Pinpoint the cell where the given text exists, returning its (X, Y) midpoint coordinate. 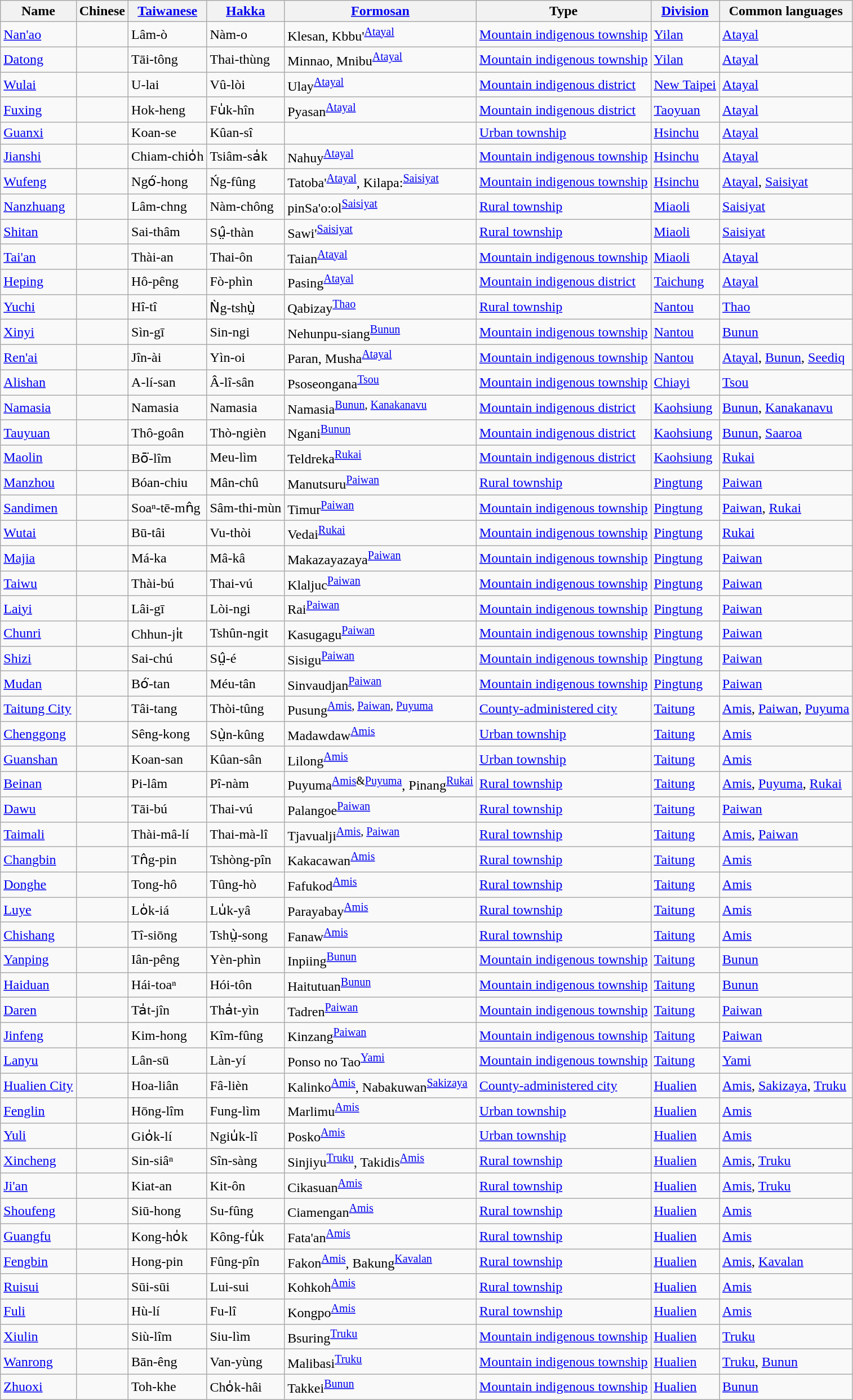
Mâ-kâ (246, 558)
Hualien City (38, 1086)
Sṳ̂-é (246, 658)
Ji'an (38, 1186)
TaianAtayal (381, 257)
Chiayi (685, 382)
Kông-fu̍k (246, 1237)
Hái-toaⁿ (168, 985)
Hoa-liân (168, 1086)
Lâm-ò (168, 35)
Iân-pêng (168, 960)
Guangfu (38, 1237)
Su-fûng (246, 1211)
Alishan (38, 382)
Lâm-chng (168, 206)
Sai-thâm (168, 232)
Siù-lîm (168, 1337)
Fuli (38, 1312)
Fenglin (38, 1110)
Jîn-ài (168, 357)
Làn-yí (246, 1061)
Tauyuan (38, 433)
MalibasiTruku (381, 1362)
Fung-lìm (246, 1110)
Taitung City (38, 709)
Kong-ho̍k (168, 1237)
Kit-ôn (246, 1186)
Hong-pin (168, 1261)
Tûng-hò (246, 885)
Tshûn-ngit (246, 633)
Kiat-an (168, 1186)
Tāi-bú (168, 809)
Ren'ai (38, 357)
Hô-pêng (168, 282)
Mudan (38, 684)
Pî-nàm (246, 785)
Chhun-ji̍t (168, 633)
TadrenPaiwan (381, 1010)
Vu-thòi (246, 533)
Thô-goân (168, 433)
TjavualjiAmis, Paiwan (381, 834)
Tshòng-pîn (246, 860)
Soaⁿ-tē-mn̂g (168, 508)
Bō͘-lîm (168, 458)
KohkohAmis (381, 1286)
Thài-mâ-lí (168, 834)
Taoyuan (685, 109)
Hok-heng (168, 109)
Wufeng (38, 181)
Beinan (38, 785)
Thài-an (168, 257)
Sin-siâⁿ (168, 1161)
SinvaudjanPaiwan (381, 684)
Yuchi (38, 307)
Type (563, 11)
KlaljucPaiwan (381, 584)
Division (685, 11)
Taiwanese (168, 11)
Tha̍t-yìn (246, 1010)
Sìn-gī (168, 333)
Yèn-phìn (246, 960)
KakacawanAmis (381, 860)
Kûan-sî (246, 133)
Zhuoxi (38, 1386)
RaiPaiwan (381, 609)
UlayAtayal (381, 85)
Ńg-fûng (246, 181)
Hù-lí (168, 1312)
Lòi-ngi (246, 609)
Paran, MushaAtayal (381, 357)
Wutai (38, 533)
Tatoba'Atayal, Kilapa:Saisiyat (381, 181)
Thai-ôn (246, 257)
Bunun, Kanakanavu (786, 408)
KasugaguPaiwan (381, 633)
Taichung (685, 282)
Vû-lòi (246, 85)
KinzangPaiwan (381, 1036)
Pi-lâm (168, 785)
ManutsuruPaiwan (381, 482)
Sin-ngi (246, 333)
Sūi-sūi (168, 1286)
Atayal, Saisiyat (786, 181)
Hî-tî (168, 307)
Nàm-o (246, 35)
Jianshi (38, 157)
Amis, Paiwan, Puyuma (786, 709)
Sîn-sàng (246, 1161)
BsuringTruku (381, 1337)
Ruisui (38, 1286)
Guanshan (38, 759)
Hakka (246, 11)
Ngó͘-hong (168, 181)
Fu-lî (246, 1312)
NahuyAtayal (381, 157)
Tâi-tang (168, 709)
A-lí-san (168, 382)
Koan-san (168, 759)
CikasuanAmis (381, 1186)
Lu̍k-yâ (246, 910)
Wulai (38, 85)
Shizi (38, 658)
Koan-se (168, 133)
Guanxi (38, 133)
Taiwu (38, 584)
Ngiu̍k-lî (246, 1136)
MadawdawAmis (381, 734)
TakkeiBunun (381, 1386)
Ǹg-tshṳ̀ (246, 307)
FakonAmis, BakungKavalan (381, 1261)
Nan'ao (38, 35)
Daren (38, 1010)
Haiduan (38, 985)
Laiyi (38, 609)
Atayal, Bunun, Seediq (786, 357)
Sandimen (38, 508)
MakazayazayaPaiwan (381, 558)
Kîm-fûng (246, 1036)
Lanyu (38, 1061)
CiamenganAmis (381, 1211)
Yami (786, 1061)
U-lai (168, 85)
Tshṳ̀-song (246, 934)
Shitan (38, 232)
Amis, Paiwan (786, 834)
KalinkoAmis, NabakuwanSakizaya (381, 1086)
PuyumaAmis&Puyuma, PinangRukai (381, 785)
Tong-hô (168, 885)
Lân-sū (168, 1061)
FanawAmis (381, 934)
Xiulin (38, 1337)
Thai-mà-lî (246, 834)
Xincheng (38, 1161)
Taimali (38, 834)
Tsiâm-sa̍k (246, 157)
Dawu (38, 809)
Tai'an (38, 257)
Sṳ̀n-kûng (246, 734)
Chiam-chio̍h (168, 157)
Thai-thùng (246, 60)
Yìn-oi (246, 357)
Siū-hong (168, 1211)
Common languages (786, 11)
Hōng-lîm (168, 1110)
Nanzhuang (38, 206)
HaitutuanBunun (381, 985)
Paiwan, Rukai (786, 508)
PoskoAmis (381, 1136)
Toh-khe (168, 1386)
Fata'anAmis (381, 1237)
Chishang (38, 934)
Sêng-kong (168, 734)
PalangoePaiwan (381, 809)
ParayabayAmis (381, 910)
NamasiaBunun, Kanakanavu (381, 408)
Formosan (381, 11)
Fò-phìn (246, 282)
pinSa'o:olSaisiyat (381, 206)
Manzhou (38, 482)
Tî-siōng (168, 934)
Ta̍t-jîn (168, 1010)
Kûan-sân (246, 759)
Fuxing (38, 109)
Amis, Sakizaya, Truku (786, 1086)
VedaiRukai (381, 533)
Thài-bú (168, 584)
Hói-tôn (246, 985)
Tn̂g-pin (168, 860)
Van-yùng (246, 1362)
Sawi'Saisiyat (381, 232)
Bó͘-tan (168, 684)
Klesan, Kbbu'Atayal (381, 35)
Nàm-chông (246, 206)
Bān-êng (168, 1362)
Chenggong (38, 734)
Bū-tâi (168, 533)
Thò-ngièn (246, 433)
Datong (38, 60)
PyasanAtayal (381, 109)
FafukodAmis (381, 885)
Yanping (38, 960)
TimurPaiwan (381, 508)
Tsou (786, 382)
Bóan-chiu (168, 482)
Lâi-gī (168, 609)
Yuli (38, 1136)
InpiingBunun (381, 960)
Kim-hong (168, 1036)
Bunun, Saaroa (786, 433)
Sai-chú (168, 658)
Sâm-thi-mùn (246, 508)
Truku, Bunun (786, 1362)
Fengbin (38, 1261)
Lo̍k-iá (168, 910)
Méu-tân (246, 684)
New Taipei (685, 85)
SisiguPaiwan (381, 658)
Truku (786, 1337)
Thao (786, 307)
KongpoAmis (381, 1312)
Lui-sui (246, 1286)
Donghe (38, 885)
NganiBunun (381, 433)
Má-ka (168, 558)
Luye (38, 910)
Fu̍k-hîn (246, 109)
Xinyi (38, 333)
MarlimuAmis (381, 1110)
Meu-lìm (246, 458)
Thòi-tûng (246, 709)
Fûng-pîn (246, 1261)
Mân-chû (246, 482)
Tāi-tông (168, 60)
Heping (38, 282)
Chinese (102, 11)
Maolin (38, 458)
TeldrekaRukai (381, 458)
Siu-lìm (246, 1337)
Name (38, 11)
Changbin (38, 860)
PasingAtayal (381, 282)
Shoufeng (38, 1211)
LilongAmis (381, 759)
Amis, Kavalan (786, 1261)
Amis, Puyuma, Rukai (786, 785)
Cho̍k-hâi (246, 1386)
PsoseonganaTsou (381, 382)
Wanrong (38, 1362)
Majia (38, 558)
Nehunpu-siangBunun (381, 333)
Jinfeng (38, 1036)
Minnao, MnibuAtayal (381, 60)
Chunri (38, 633)
QabizayThao (381, 307)
PusungAmis, Paiwan, Puyuma (381, 709)
Fâ-lièn (246, 1086)
Gio̍k-lí (168, 1136)
SinjiyuTruku, TakidisAmis (381, 1161)
Ponso no TaoYami (381, 1061)
Sṳ̂-thàn (246, 232)
Â-lî-sân (246, 382)
